Pinpoint the cell where the given text exists, returning its (X, Y) midpoint coordinate. 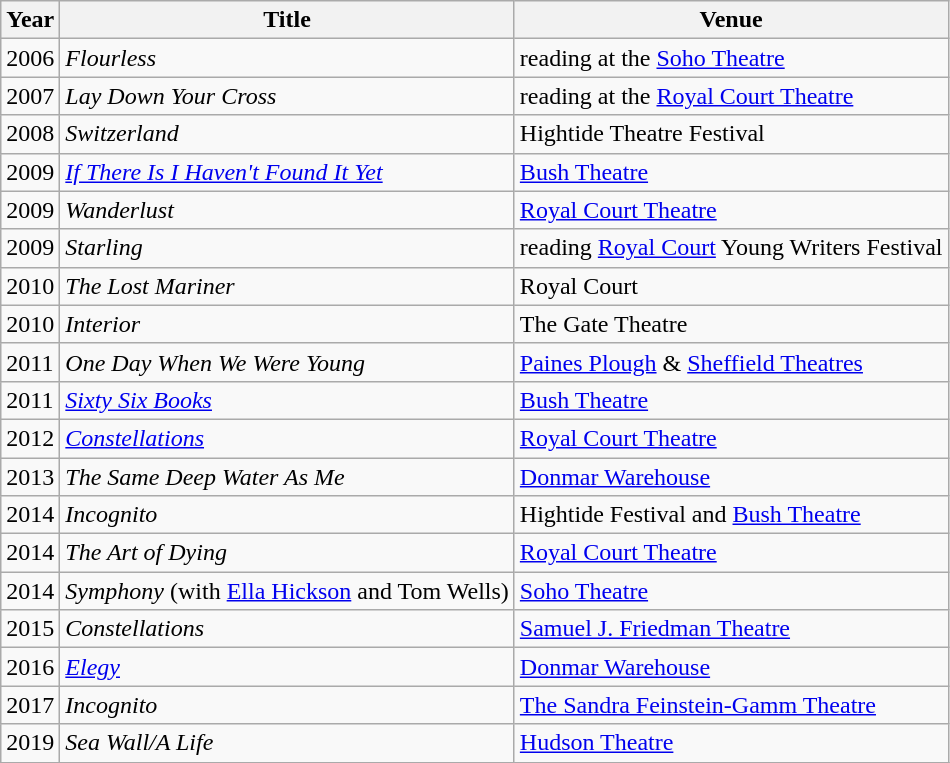
2007 (30, 96)
Soho Theatre (731, 591)
Starling (288, 248)
The Sandra Feinstein-Gamm Theatre (731, 705)
2012 (30, 438)
Flourless (288, 58)
2015 (30, 629)
The Art of Dying (288, 553)
Symphony (with Ella Hickson and Tom Wells) (288, 591)
reading at the Soho Theatre (731, 58)
reading at the Royal Court Theatre (731, 96)
Sixty Six Books (288, 400)
The Gate Theatre (731, 324)
Hightide Theatre Festival (731, 134)
Royal Court (731, 286)
One Day When We Were Young (288, 362)
Sea Wall/A Life (288, 743)
The Lost Mariner (288, 286)
2013 (30, 477)
Samuel J. Friedman Theatre (731, 629)
Elegy (288, 667)
Switzerland (288, 134)
Hudson Theatre (731, 743)
2006 (30, 58)
2017 (30, 705)
2008 (30, 134)
Title (288, 20)
reading Royal Court Young Writers Festival (731, 248)
Wanderlust (288, 210)
Lay Down Your Cross (288, 96)
2016 (30, 667)
Venue (731, 20)
Hightide Festival and Bush Theatre (731, 515)
Year (30, 20)
If There Is I Haven't Found It Yet (288, 172)
2019 (30, 743)
Interior (288, 324)
Paines Plough & Sheffield Theatres (731, 362)
The Same Deep Water As Me (288, 477)
